Provide the [x, y] coordinate of the cell's center where the given text is located.  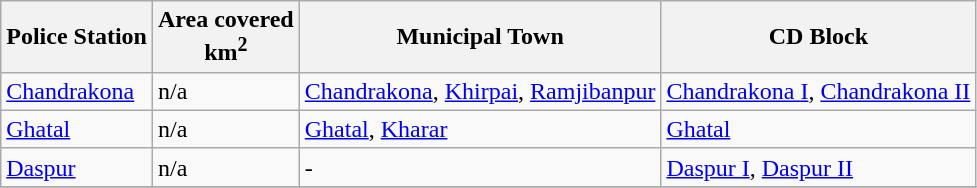
Chandrakona, Khirpai, Ramjibanpur [480, 91]
Chandrakona [77, 91]
Police Station [77, 37]
Ghatal, Kharar [480, 129]
- [480, 167]
Chandrakona I, Chandrakona II [818, 91]
Area coveredkm2 [226, 37]
Daspur [77, 167]
Daspur I, Daspur II [818, 167]
CD Block [818, 37]
Municipal Town [480, 37]
